Return the (X, Y) coordinate for the center point of the cell that contains the specified text.  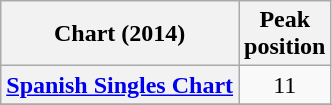
11 (285, 85)
Chart (2014) (120, 34)
Spanish Singles Chart (120, 85)
Peakposition (285, 34)
